Locate the cell with the specified text and output its [x, y] center coordinate. 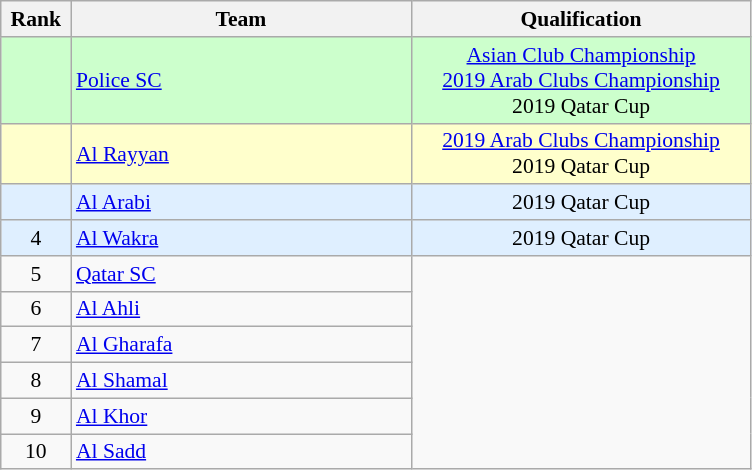
8 [36, 381]
4 [36, 238]
9 [36, 416]
Al Sadd [241, 452]
Team [241, 19]
Al Wakra [241, 238]
Police SC [241, 80]
Qatar SC [241, 274]
Al Shamal [241, 381]
Rank [36, 19]
10 [36, 452]
Qualification [581, 19]
Al Rayyan [241, 154]
5 [36, 274]
6 [36, 309]
7 [36, 345]
2019 Arab Clubs Championship 2019 Qatar Cup [581, 154]
Al Gharafa [241, 345]
Al Khor [241, 416]
Asian Club Championship 2019 Arab Clubs Championship 2019 Qatar Cup [581, 80]
Al Arabi [241, 203]
Al Ahli [241, 309]
